Return [X, Y] of the center of cell containing provided text 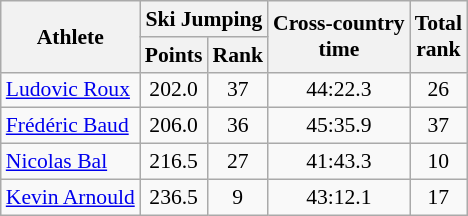
27 [238, 162]
Kevin Arnould [70, 197]
45:35.9 [339, 126]
Ludovic Roux [70, 90]
Cross-country time [339, 36]
236.5 [174, 197]
206.0 [174, 126]
202.0 [174, 90]
44:22.3 [339, 90]
36 [238, 126]
17 [438, 197]
Nicolas Bal [70, 162]
43:12.1 [339, 197]
41:43.3 [339, 162]
Frédéric Baud [70, 126]
9 [238, 197]
Athlete [70, 36]
10 [438, 162]
Ski Jumping [204, 19]
216.5 [174, 162]
Rank [238, 55]
Points [174, 55]
26 [438, 90]
Total rank [438, 36]
